From the cell containing the given text, extract its center point as (x, y) coordinate. 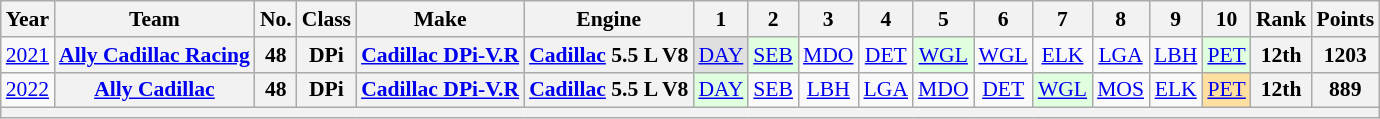
Engine (608, 19)
Ally Cadillac Racing (154, 55)
10 (1226, 19)
Make (440, 19)
2 (773, 19)
9 (1176, 19)
MOS (1120, 90)
Ally Cadillac (154, 90)
4 (886, 19)
Class (326, 19)
Points (1345, 19)
1 (720, 19)
6 (1004, 19)
No. (276, 19)
Rank (1282, 19)
Year (28, 19)
2022 (28, 90)
7 (1062, 19)
1203 (1345, 55)
5 (944, 19)
Team (154, 19)
2021 (28, 55)
889 (1345, 90)
3 (828, 19)
8 (1120, 19)
